Provide the [x, y] coordinate of the cell's center where the given text is located.  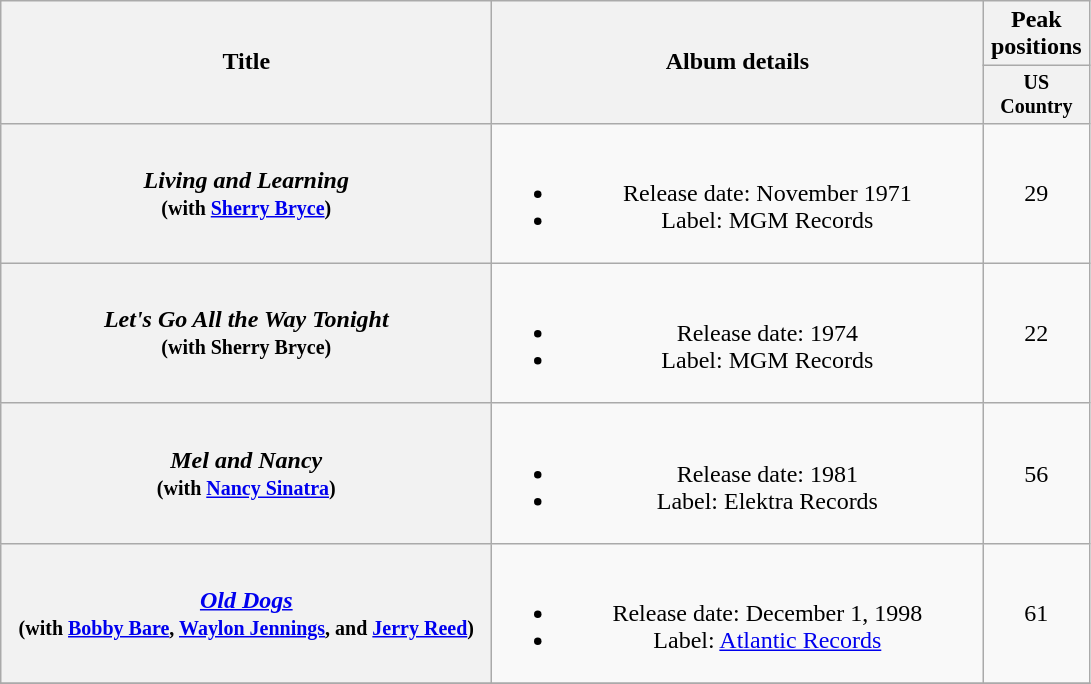
56 [1036, 473]
Release date: 1974Label: MGM Records [738, 333]
61 [1036, 613]
Peak positions [1036, 34]
Living and Learning (with Sherry Bryce) [246, 193]
Release date: 1981Label: Elektra Records [738, 473]
Release date: November 1971Label: MGM Records [738, 193]
Album details [738, 62]
Let's Go All the Way Tonight (with Sherry Bryce) [246, 333]
Mel and Nancy (with Nancy Sinatra) [246, 473]
22 [1036, 333]
US Country [1036, 94]
Release date: December 1, 1998Label: Atlantic Records [738, 613]
Title [246, 62]
29 [1036, 193]
Old Dogs (with Bobby Bare, Waylon Jennings, and Jerry Reed) [246, 613]
